Detect which cell encompasses the target text, then output its [x, y] center coordinate. 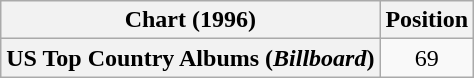
69 [427, 58]
US Top Country Albums (Billboard) [190, 58]
Chart (1996) [190, 20]
Position [427, 20]
